Scan for the cell matching the given text and deliver its [X, Y] coordinate at center. 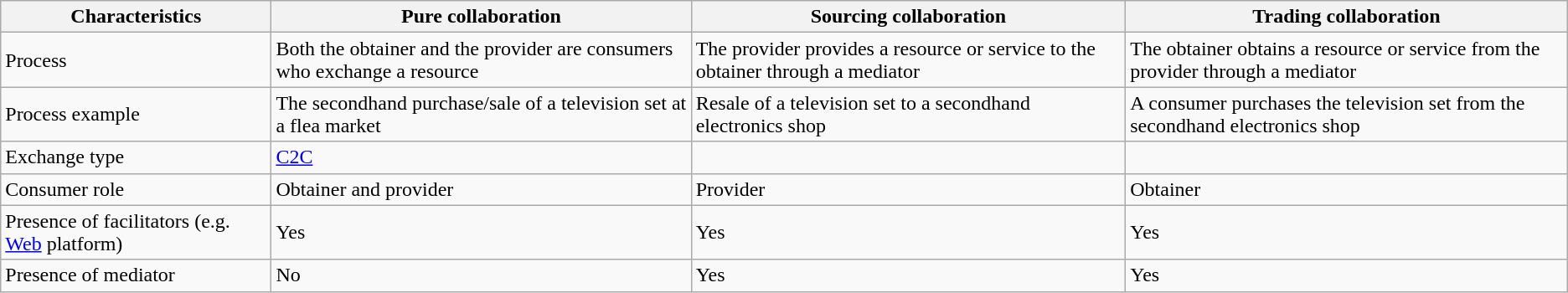
No [481, 275]
Exchange type [136, 157]
Obtainer and provider [481, 189]
Process [136, 60]
Presence of facilitators (e.g. Web platform) [136, 233]
Process example [136, 114]
Characteristics [136, 17]
C2C [481, 157]
Provider [908, 189]
Obtainer [1347, 189]
The obtainer obtains a resource or service from the provider through a mediator [1347, 60]
Pure collaboration [481, 17]
Both the obtainer and the provider are consumers who exchange a resource [481, 60]
Consumer role [136, 189]
Sourcing collaboration [908, 17]
The provider provides a resource or service to the obtainer through a mediator [908, 60]
Presence of mediator [136, 275]
The secondhand purchase/sale of a television set at a flea market [481, 114]
Trading collaboration [1347, 17]
A consumer purchases the television set from the secondhand electronics shop [1347, 114]
Resale of a television set to a secondhand electronics shop [908, 114]
